Return the [X, Y] coordinate for the center point of the cell that contains the specified text.  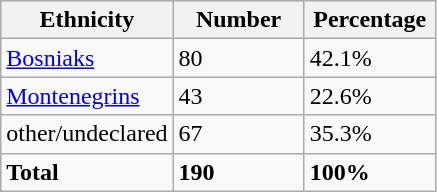
35.3% [370, 134]
Number [238, 20]
80 [238, 58]
67 [238, 134]
Percentage [370, 20]
42.1% [370, 58]
Bosniaks [87, 58]
Montenegrins [87, 96]
43 [238, 96]
100% [370, 172]
Total [87, 172]
Ethnicity [87, 20]
22.6% [370, 96]
190 [238, 172]
other/undeclared [87, 134]
